For the text-containing cell, return its midpoint in [x, y] coordinate format. 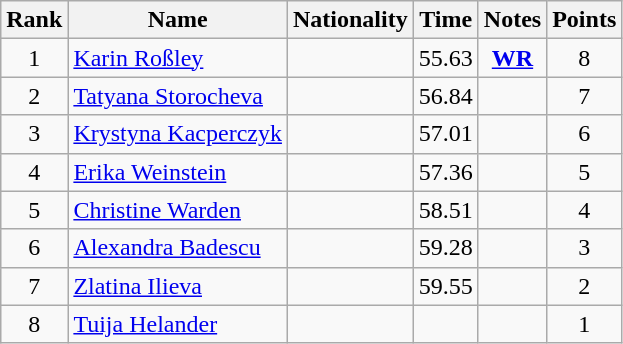
58.51 [446, 210]
Nationality [350, 20]
59.28 [446, 248]
Krystyna Kacperczyk [178, 134]
WR [512, 58]
Zlatina Ilieva [178, 286]
Erika Weinstein [178, 172]
56.84 [446, 96]
Name [178, 20]
Christine Warden [178, 210]
57.36 [446, 172]
Time [446, 20]
Points [584, 20]
Notes [512, 20]
Karin Roßley [178, 58]
Tatyana Storocheva [178, 96]
57.01 [446, 134]
59.55 [446, 286]
55.63 [446, 58]
Rank [34, 20]
Alexandra Badescu [178, 248]
Tuija Helander [178, 324]
